Determine the (X, Y) coordinate at the center of the cell enclosing the given text.  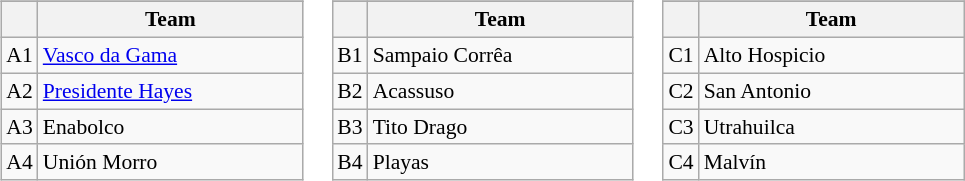
Vasco da Gama (170, 55)
Malvín (832, 162)
C3 (680, 127)
C1 (680, 55)
B4 (350, 162)
Presidente Hayes (170, 91)
A2 (20, 91)
C2 (680, 91)
Sampaio Corrêa (500, 55)
Acassuso (500, 91)
Tito Drago (500, 127)
Enabolco (170, 127)
C4 (680, 162)
San Antonio (832, 91)
A4 (20, 162)
A1 (20, 55)
B2 (350, 91)
Playas (500, 162)
A3 (20, 127)
B1 (350, 55)
Alto Hospicio (832, 55)
Unión Morro (170, 162)
Utrahuilca (832, 127)
B3 (350, 127)
